Locate the cell with the specified text and output its [X, Y] center coordinate. 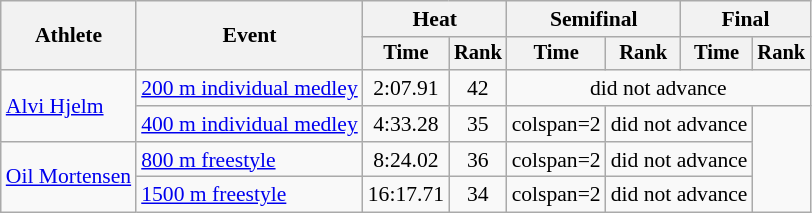
2:07.91 [406, 88]
Athlete [68, 36]
Semifinal [594, 19]
34 [478, 195]
Heat [435, 19]
1500 m freestyle [250, 195]
400 m individual medley [250, 124]
200 m individual medley [250, 88]
4:33.28 [406, 124]
800 m freestyle [250, 160]
8:24.02 [406, 160]
36 [478, 160]
Event [250, 36]
Final [746, 19]
42 [478, 88]
16:17.71 [406, 195]
35 [478, 124]
Alvi Hjelm [68, 106]
Oil Mortensen [68, 178]
